Search for the cell housing the specified text and yield its [X, Y] center coordinate. 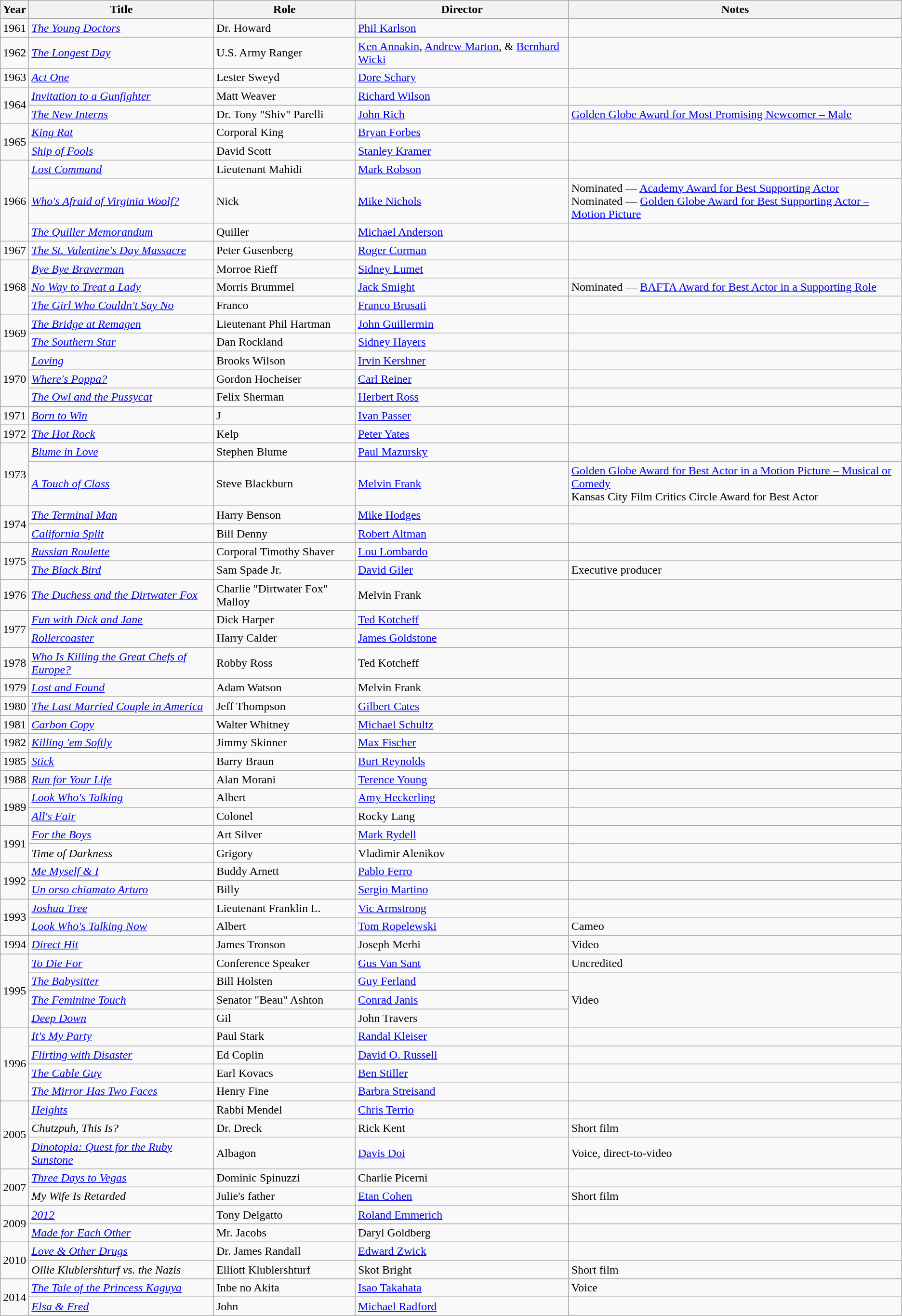
Title [121, 10]
It's My Party [121, 1036]
Dominic Spinuzzi [284, 1178]
Dinotopia: Quest for the Ruby Sunstone [121, 1153]
2012 [121, 1214]
Dr. Tony "Shiv" Parelli [284, 114]
Made for Each Other [121, 1233]
Lieutenant Mahidi [284, 169]
Ivan Passer [462, 416]
Bill Holsten [284, 981]
Year [14, 10]
Golden Globe Award for Best Actor in a Motion Picture – Musical or Comedy Kansas City Film Critics Circle Award for Best Actor [735, 483]
Isao Takahata [462, 1288]
A Touch of Class [121, 483]
1963 [14, 78]
Conrad Janis [462, 1000]
Director [462, 10]
Uncredited [735, 963]
Sidney Hayers [462, 342]
1982 [14, 743]
John Travers [462, 1018]
Run for Your Life [121, 779]
Franco [284, 306]
The St. Valentine's Day Massacre [121, 250]
Irvin Kershner [462, 361]
Ken Annakin, Andrew Marton, & Bernhard Wicki [462, 53]
James Goldstone [462, 638]
Where's Poppa? [121, 379]
Paul Stark [284, 1036]
Mike Nichols [462, 201]
Buddy Arnett [284, 871]
Un orso chiamato Arturo [121, 889]
Sam Spade Jr. [284, 570]
1991 [14, 844]
1975 [14, 561]
The Terminal Man [121, 515]
Russian Roulette [121, 551]
Peter Gusenberg [284, 250]
Colonel [284, 816]
Barry Braun [284, 761]
Look Who's Talking [121, 798]
Mr. Jacobs [284, 1233]
1996 [14, 1064]
Joseph Merhi [462, 945]
Barbra Streisand [462, 1091]
David O. Russell [462, 1055]
Burt Reynolds [462, 761]
J [284, 416]
The New Interns [121, 114]
Morris Brummel [284, 287]
Paul Mazursky [462, 452]
Jack Smight [462, 287]
The Mirror Has Two Faces [121, 1091]
Heights [121, 1110]
Grigory [284, 853]
The Hot Rock [121, 434]
Vladimir Alenikov [462, 853]
Nominated — BAFTA Award for Best Actor in a Supporting Role [735, 287]
For the Boys [121, 834]
1974 [14, 524]
Bryan Forbes [462, 133]
Role [284, 10]
The Longest Day [121, 53]
2014 [14, 1297]
1978 [14, 663]
Richard Wilson [462, 96]
Roland Emmerich [462, 1214]
King Rat [121, 133]
The Tale of the Princess Kaguya [121, 1288]
Roger Corman [462, 250]
Daryl Goldberg [462, 1233]
Ollie Klublershturf vs. the Nazis [121, 1270]
The Duchess and the Dirtwater Fox [121, 595]
Stephen Blume [284, 452]
Loving [121, 361]
Carl Reiner [462, 379]
Senator "Beau" Ashton [284, 1000]
California Split [121, 533]
To Die For [121, 963]
1970 [14, 379]
Felix Sherman [284, 397]
Jimmy Skinner [284, 743]
Me Myself & I [121, 871]
1988 [14, 779]
1985 [14, 761]
U.S. Army Ranger [284, 53]
Elliott Klublershturf [284, 1270]
Bill Denny [284, 533]
2005 [14, 1135]
Cameo [735, 927]
Dr. Howard [284, 28]
1989 [14, 807]
1979 [14, 688]
Gus Van Sant [462, 963]
Vic Armstrong [462, 908]
Mike Hodges [462, 515]
1966 [14, 201]
1962 [14, 53]
Gordon Hocheiser [284, 379]
Lester Sweyd [284, 78]
Dan Rockland [284, 342]
Inbe no Akita [284, 1288]
Born to Win [121, 416]
Elsa & Fred [121, 1306]
1992 [14, 880]
Corporal King [284, 133]
Invitation to a Gunfighter [121, 96]
Chris Terrio [462, 1110]
Gilbert Cates [462, 706]
Guy Ferland [462, 981]
2009 [14, 1223]
The Cable Guy [121, 1073]
Corporal Timothy Shaver [284, 551]
1977 [14, 629]
Rollercoaster [121, 638]
Notes [735, 10]
Joshua Tree [121, 908]
John Rich [462, 114]
Tom Ropelewski [462, 927]
Three Days to Vegas [121, 1178]
Look Who's Talking Now [121, 927]
Max Fischer [462, 743]
Morroe Rieff [284, 269]
Robert Altman [462, 533]
Sergio Martino [462, 889]
John [284, 1306]
Randal Kleiser [462, 1036]
Harry Calder [284, 638]
Executive producer [735, 570]
Voice, direct-to-video [735, 1153]
Herbert Ross [462, 397]
1973 [14, 474]
No Way to Treat a Lady [121, 287]
Rocky Lang [462, 816]
Nick [284, 201]
The Last Married Couple in America [121, 706]
Mark Rydell [462, 834]
Jeff Thompson [284, 706]
Voice [735, 1288]
The Girl Who Couldn't Say No [121, 306]
Blume in Love [121, 452]
David Giler [462, 570]
Lieutenant Phil Hartman [284, 324]
Amy Heckerling [462, 798]
Henry Fine [284, 1091]
Franco Brusati [462, 306]
Quiller [284, 232]
John Guillermin [462, 324]
Adam Watson [284, 688]
Time of Darkness [121, 853]
Love & Other Drugs [121, 1251]
Charlie Picerni [462, 1178]
Lost and Found [121, 688]
Fun with Dick and Jane [121, 620]
Rabbi Mendel [284, 1110]
Dick Harper [284, 620]
Carbon Copy [121, 725]
1964 [14, 105]
Mark Robson [462, 169]
Walter Whitney [284, 725]
James Tronson [284, 945]
Davis Doi [462, 1153]
The Bridge at Remagen [121, 324]
Conference Speaker [284, 963]
Art Silver [284, 834]
Who's Afraid of Virginia Woolf? [121, 201]
The Quiller Memorandum [121, 232]
Killing 'em Softly [121, 743]
Steve Blackburn [284, 483]
Stick [121, 761]
1972 [14, 434]
Terence Young [462, 779]
Michael Schultz [462, 725]
The Babysitter [121, 981]
Chutzpuh, This Is? [121, 1128]
Albagon [284, 1153]
Skot Bright [462, 1270]
All's Fair [121, 816]
The Southern Star [121, 342]
Billy [284, 889]
1995 [14, 991]
Direct Hit [121, 945]
1967 [14, 250]
Nominated — Academy Award for Best Supporting Actor Nominated — Golden Globe Award for Best Supporting Actor – Motion Picture [735, 201]
Peter Yates [462, 434]
Julie's father [284, 1196]
Pablo Ferro [462, 871]
2007 [14, 1187]
Matt Weaver [284, 96]
My Wife Is Retarded [121, 1196]
Earl Kovacs [284, 1073]
1976 [14, 595]
Deep Down [121, 1018]
Sidney Lumet [462, 269]
The Young Doctors [121, 28]
Gil [284, 1018]
Harry Benson [284, 515]
Lost Command [121, 169]
1981 [14, 725]
Dr. Dreck [284, 1128]
Tony Delgatto [284, 1214]
1980 [14, 706]
Phil Karlson [462, 28]
Lieutenant Franklin L. [284, 908]
1971 [14, 416]
2010 [14, 1261]
Robby Ross [284, 663]
Rick Kent [462, 1128]
Golden Globe Award for Most Promising Newcomer – Male [735, 114]
Act One [121, 78]
Michael Anderson [462, 232]
1993 [14, 917]
Bye Bye Braverman [121, 269]
The Black Bird [121, 570]
Stanley Kramer [462, 151]
Alan Morani [284, 779]
1994 [14, 945]
Flirting with Disaster [121, 1055]
1969 [14, 333]
Michael Radford [462, 1306]
Ben Stiller [462, 1073]
Lou Lombardo [462, 551]
1965 [14, 142]
Who Is Killing the Great Chefs of Europe? [121, 663]
Brooks Wilson [284, 361]
The Feminine Touch [121, 1000]
The Owl and the Pussycat [121, 397]
Dr. James Randall [284, 1251]
David Scott [284, 151]
Charlie "Dirtwater Fox" Malloy [284, 595]
Edward Zwick [462, 1251]
Kelp [284, 434]
Etan Cohen [462, 1196]
Dore Schary [462, 78]
1968 [14, 287]
1961 [14, 28]
Ed Coplin [284, 1055]
Ship of Fools [121, 151]
